For the text-containing cell, return its midpoint in (X, Y) coordinate format. 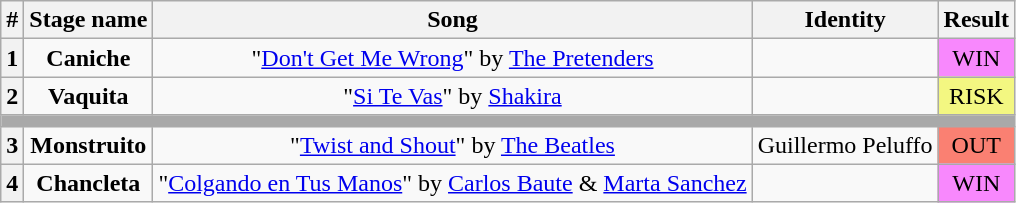
"Si Te Vas" by Shakira (452, 96)
"Colgando en Tus Manos" by Carlos Baute & Marta Sanchez (452, 183)
Result (976, 20)
2 (12, 96)
Stage name (88, 20)
"Twist and Shout" by The Beatles (452, 145)
RISK (976, 96)
Identity (845, 20)
# (12, 20)
Monstruito (88, 145)
1 (12, 58)
4 (12, 183)
Guillermo Peluffo (845, 145)
Vaquita (88, 96)
Caniche (88, 58)
3 (12, 145)
Chancleta (88, 183)
OUT (976, 145)
Song (452, 20)
"Don't Get Me Wrong" by The Pretenders (452, 58)
